Provide the [X, Y] coordinate of the cell's center where the given text is located.  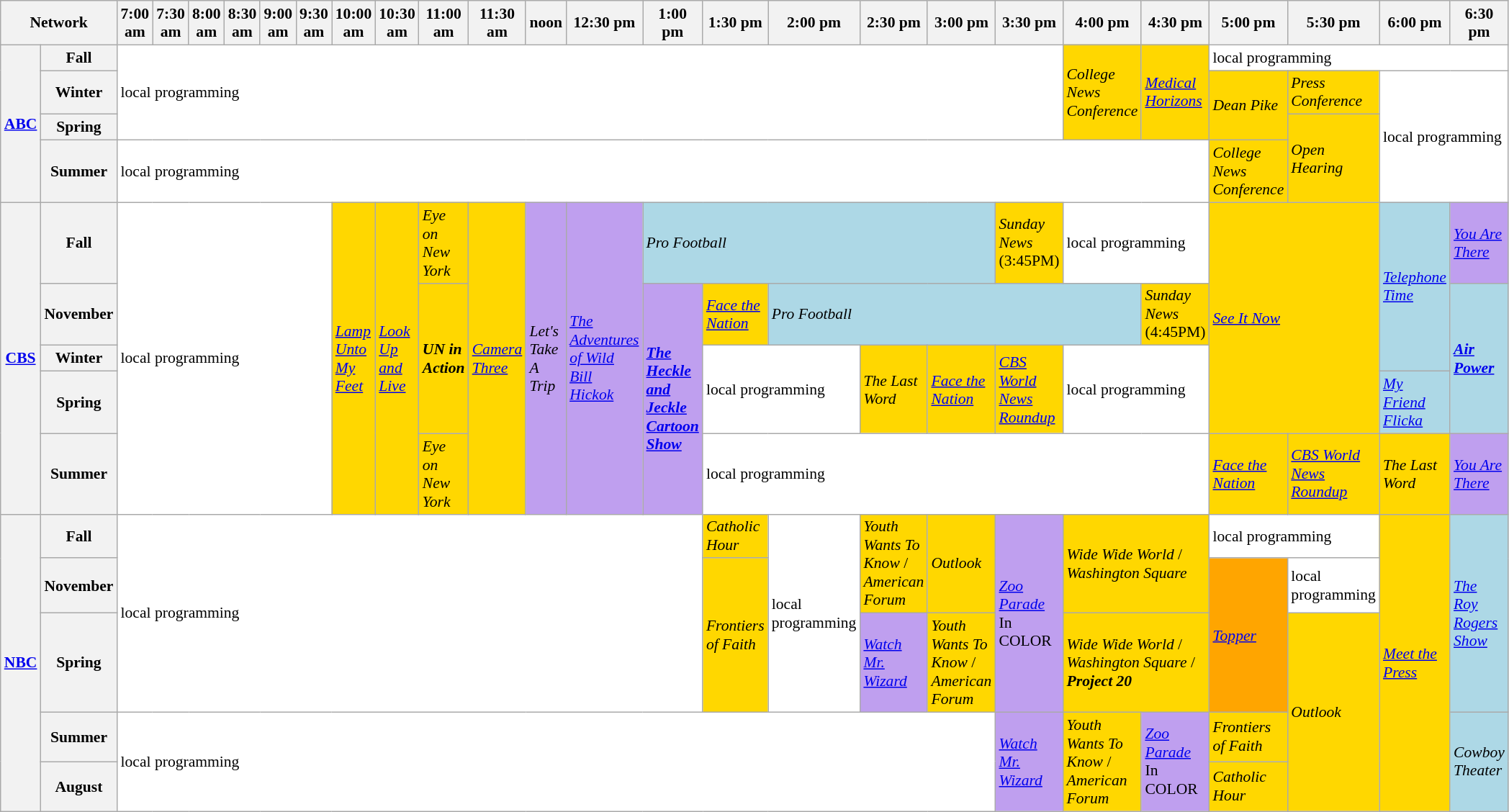
See It Now [1294, 318]
Dean Pike [1248, 105]
11:00 am [443, 23]
9:30 am [314, 23]
8:00 am [207, 23]
ABC [21, 124]
Wide Wide World / Washington Square [1136, 564]
The Adventures of Wild Bill Hickok [604, 358]
6:00 pm [1415, 23]
CBS [21, 358]
11:30 am [497, 23]
3:30 pm [1029, 23]
NBC [21, 662]
8:30 am [243, 23]
noon [546, 23]
7:30 am [171, 23]
4:30 pm [1175, 23]
Topper [1248, 636]
1:00 pm [672, 23]
August [78, 786]
1:30 pm [736, 23]
5:30 pm [1333, 23]
Look Up and Live [397, 358]
Press Conference [1333, 92]
12:30 pm [604, 23]
Sunday News (4:45PM) [1175, 314]
3:00 pm [961, 23]
Meet the Press [1415, 662]
10:00 am [353, 23]
Lamp Unto My Feet [353, 358]
Telephone Time [1415, 287]
Network [59, 23]
5:00 pm [1248, 23]
Wide Wide World / Washington Square / Project 20 [1136, 663]
The Roy Rogers Show [1479, 613]
The Heckle and Jeckle Cartoon Show [672, 399]
Medical Horizons [1175, 92]
2:30 pm [893, 23]
Camera Three [497, 358]
6:30 pm [1479, 23]
9:00 am [278, 23]
10:30 am [397, 23]
4:00 pm [1103, 23]
7:00 am [135, 23]
Air Power [1479, 358]
Let's Take A Trip [546, 358]
My Friend Flicka [1415, 403]
Sunday News (3:45PM) [1029, 243]
Cowboy Theater [1479, 762]
2:00 pm [814, 23]
Open Hearing [1333, 158]
UN in Action [443, 358]
